Output the (x, y) coordinate of the center of the cell containing the given text.  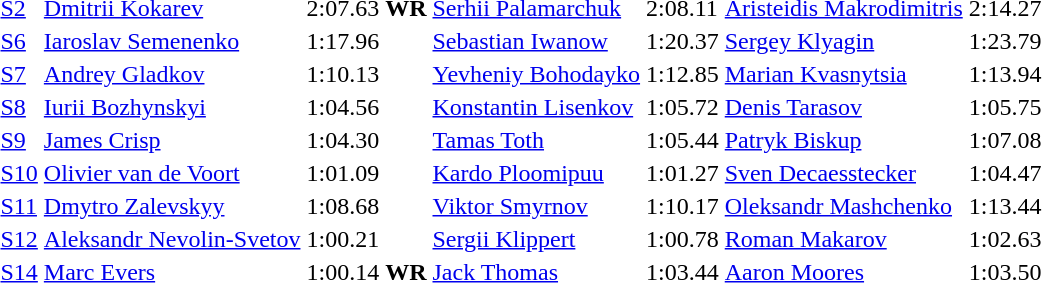
1:04.30 (366, 140)
Andrey Gladkov (172, 74)
1:12.85 (683, 74)
James Crisp (172, 140)
Sergii Klippert (536, 239)
Dmytro Zalevskyy (172, 206)
1:10.13 (366, 74)
Olivier van de Voort (172, 173)
1:00.21 (366, 239)
Kardo Ploomipuu (536, 173)
Marian Kvasnytsia (844, 74)
1:01.27 (683, 173)
Viktor Smyrnov (536, 206)
1:05.44 (683, 140)
Iurii Bozhynskyi (172, 107)
1:00.78 (683, 239)
1:17.96 (366, 41)
Sergey Klyagin (844, 41)
Denis Tarasov (844, 107)
Konstantin Lisenkov (536, 107)
Oleksandr Mashchenko (844, 206)
1:01.09 (366, 173)
Sebastian Iwanow (536, 41)
Roman Makarov (844, 239)
Aleksandr Nevolin-Svetov (172, 239)
1:08.68 (366, 206)
1:05.72 (683, 107)
1:20.37 (683, 41)
Yevheniy Bohodayko (536, 74)
Tamas Toth (536, 140)
Patryk Biskup (844, 140)
Iaroslav Semenenko (172, 41)
1:04.56 (366, 107)
Sven Decaesstecker (844, 173)
1:10.17 (683, 206)
